Return the [x, y] coordinate for the center point of the cell that contains the specified text.  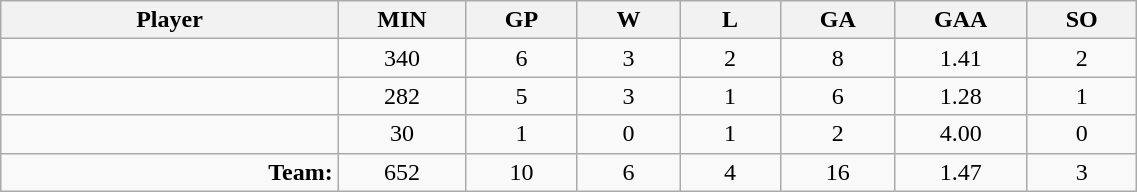
GA [838, 20]
340 [402, 58]
30 [402, 134]
Player [170, 20]
W [628, 20]
16 [838, 172]
4.00 [961, 134]
4 [730, 172]
L [730, 20]
652 [402, 172]
10 [522, 172]
1.28 [961, 96]
SO [1081, 20]
GAA [961, 20]
1.47 [961, 172]
5 [522, 96]
282 [402, 96]
1.41 [961, 58]
GP [522, 20]
Team: [170, 172]
8 [838, 58]
MIN [402, 20]
